Provide the (x, y) coordinate of the cell's center where the given text is located.  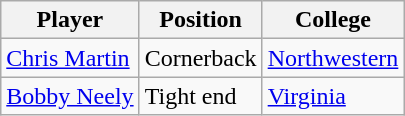
Cornerback (200, 58)
Chris Martin (70, 58)
Tight end (200, 96)
Virginia (333, 96)
Player (70, 20)
Position (200, 20)
Bobby Neely (70, 96)
Northwestern (333, 58)
College (333, 20)
